Scan for the cell matching the given text and deliver its [X, Y] coordinate at center. 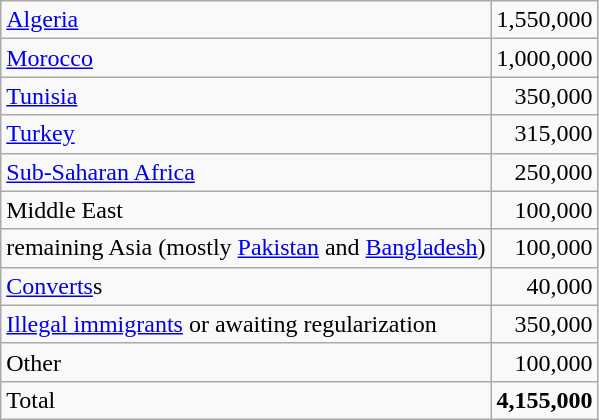
Morocco [246, 58]
4,155,000 [544, 400]
Turkey [246, 134]
remaining Asia (mostly Pakistan and Bangladesh) [246, 248]
Middle East [246, 210]
Other [246, 362]
Illegal immigrants or awaiting regularization [246, 324]
1,000,000 [544, 58]
250,000 [544, 172]
315,000 [544, 134]
Sub-Saharan Africa [246, 172]
1,550,000 [544, 20]
Convertss [246, 286]
Tunisia [246, 96]
Total [246, 400]
Algeria [246, 20]
40,000 [544, 286]
